Return [X, Y] of the center of cell containing provided text 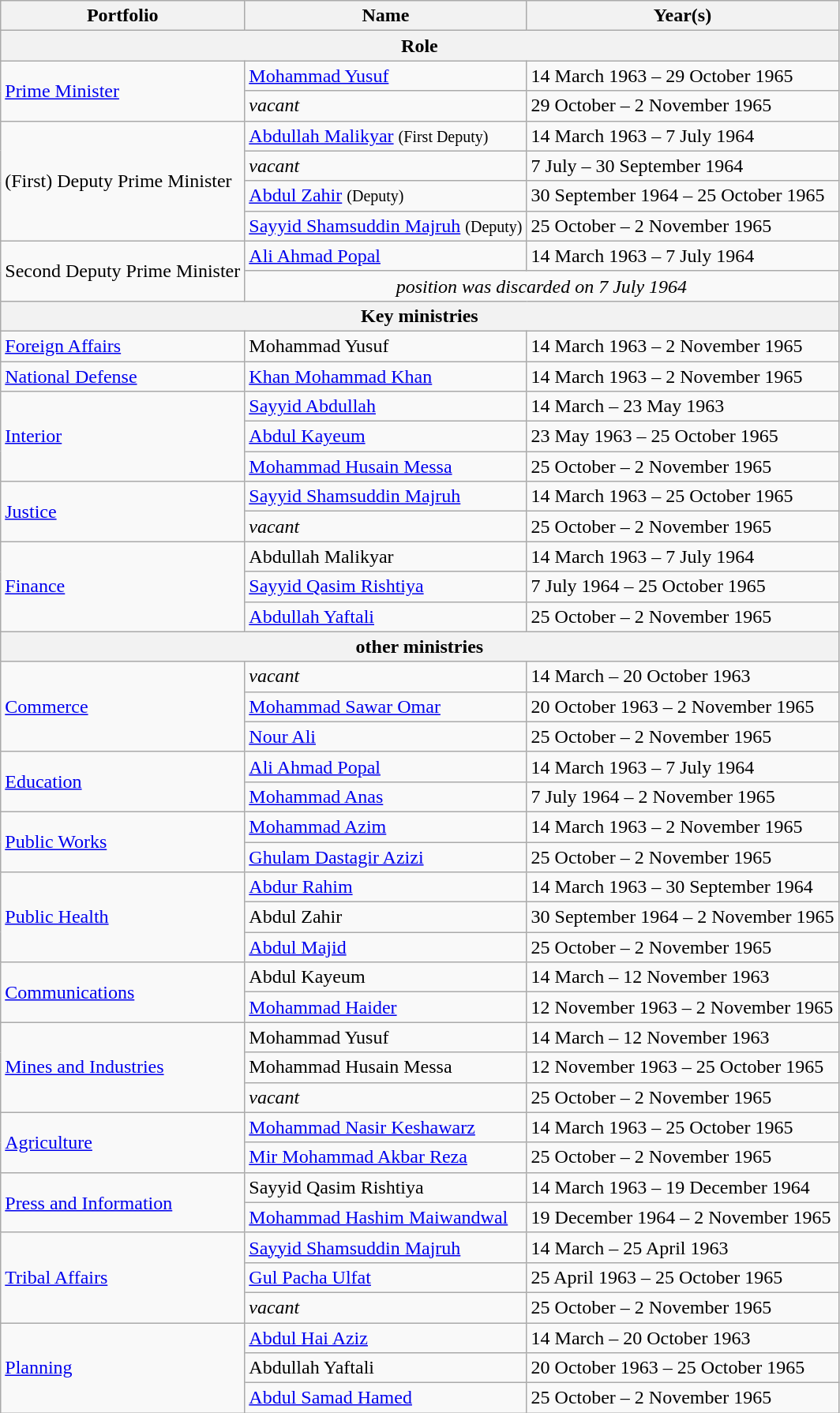
Agriculture [123, 1142]
25 April 1963 – 25 October 1965 [682, 1277]
Khan Mohammad Khan [385, 377]
Mohammad Hashim Maiwandwal [385, 1217]
7 July 1964 – 25 October 1965 [682, 587]
7 July 1964 – 2 November 1965 [682, 796]
Commerce [123, 706]
Public Works [123, 841]
Mohammad Sawar Omar [385, 706]
position was discarded on 7 July 1964 [542, 286]
(First) Deputy Prime Minister [123, 181]
National Defense [123, 377]
Abdul Samad Hamed [385, 1398]
12 November 1963 – 2 November 1965 [682, 1007]
Sayyid Abdullah [385, 407]
Year(s) [682, 16]
20 October 1963 – 2 November 1965 [682, 706]
29 October – 2 November 1965 [682, 106]
14 March 1963 – 29 October 1965 [682, 76]
Mohammad Anas [385, 796]
23 May 1963 – 25 October 1965 [682, 437]
20 October 1963 – 25 October 1965 [682, 1368]
Mines and Industries [123, 1067]
Interior [123, 437]
Abdur Rahim [385, 887]
Mir Mohammad Akbar Reza [385, 1157]
14 March 1963 – 30 September 1964 [682, 887]
Education [123, 781]
Tribal Affairs [123, 1277]
Abdul Zahir [385, 917]
Justice [123, 512]
Abdul Zahir (Deputy) [385, 196]
Foreign Affairs [123, 346]
Second Deputy Prime Minister [123, 271]
Mohammad Azim [385, 826]
Mohammad Nasir Keshawarz [385, 1127]
12 November 1963 – 25 October 1965 [682, 1067]
other ministries [420, 647]
Planning [123, 1368]
Abdullah Malikyar [385, 557]
Abdullah Malikyar (First Deputy) [385, 136]
Sayyid Shamsuddin Majruh (Deputy) [385, 226]
Role [420, 46]
30 September 1964 – 2 November 1965 [682, 917]
Key ministries [420, 316]
Nour Ali [385, 736]
Prime Minister [123, 91]
Abdul Hai Aziz [385, 1338]
Gul Pacha Ulfat [385, 1277]
Name [385, 16]
Communications [123, 992]
Finance [123, 587]
14 March – 23 May 1963 [682, 407]
19 December 1964 – 2 November 1965 [682, 1217]
14 March – 25 April 1963 [682, 1247]
Abdul Majid [385, 947]
Press and Information [123, 1202]
Mohammad Haider [385, 1007]
30 September 1964 – 25 October 1965 [682, 196]
14 March 1963 – 19 December 1964 [682, 1187]
Public Health [123, 917]
Ghulam Dastagir Azizi [385, 856]
Portfolio [123, 16]
7 July – 30 September 1964 [682, 166]
